Identify which cell holds the provided text, then report its [x, y] central coordinate. 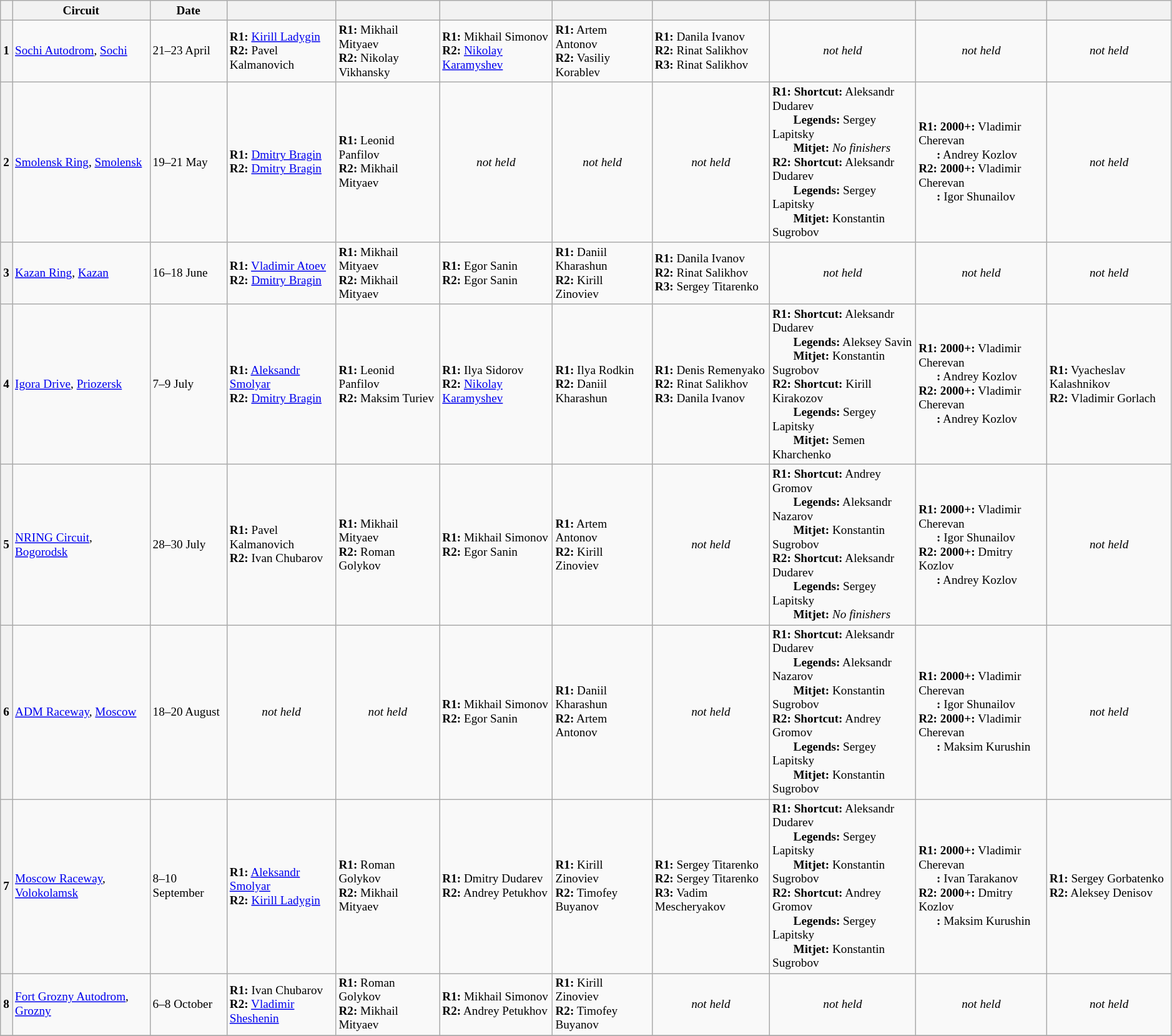
Igora Drive, Priozersk [81, 385]
Smolensk Ring, Smolensk [81, 162]
R1: Mikhail SimonovR2: Andrey Petukhov [496, 1004]
R1: Leonid PanfilovR2: Mikhail Mityaev [388, 162]
R1: Daniil KharashunR2: Kirill Zinoviev [602, 274]
R1: 2000+: Vladimir Cherevan : Andrey KozlovR2: 2000+: Vladimir Cherevan : Igor Shunailov [982, 162]
R1: 2000+: Vladimir Cherevan : Igor ShunailovR2: 2000+: Vladimir Cherevan : Maksim Kurushin [982, 712]
R1: Pavel KalmanovichR2: Ivan Chubarov [281, 545]
Moscow Raceway, Volokolamsk [81, 887]
R1: 2000+: Vladimir Cherevan : Andrey KozlovR2: 2000+: Vladimir Cherevan : Andrey Kozlov [982, 385]
R1: Danila IvanovR2: Rinat SalikhovR3: Sergey Titarenko [711, 274]
8–10 September [189, 887]
R1: Artem AntonovR2: Kirill Zinoviev [602, 545]
R1: Sergey TitarenkoR2: Sergey TitarenkoR3: Vadim Mescheryakov [711, 887]
R1: Ilya RodkinR2: Daniil Kharashun [602, 385]
ADM Raceway, Moscow [81, 712]
19–21 May [189, 162]
6–8 October [189, 1004]
2 [6, 162]
R1: Mikhail SimonovR2: Nikolay Karamyshev [496, 51]
R1: Ilya SidorovR2: Nikolay Karamyshev [496, 385]
R1: Ivan ChubarovR2: Vladimir Sheshenin [281, 1004]
R1: Mikhail MityaevR2: Mikhail Mityaev [388, 274]
R1: Artem AntonovR2: Vasiliy Korablev [602, 51]
4 [6, 385]
R1: 2000+: Vladimir Cherevan : Ivan TarakanovR2: 2000+: Dmitry Kozlov : Maksim Kurushin [982, 887]
18–20 August [189, 712]
R1: Mikhail MityaevR2: Nikolay Vikhansky [388, 51]
21–23 April [189, 51]
Fort Grozny Autodrom, Grozny [81, 1004]
R1: Aleksandr SmolyarR2: Dmitry Bragin [281, 385]
R1: Danila IvanovR2: Rinat SalikhovR3: Rinat Salikhov [711, 51]
R1: Leonid PanfilovR2: Maksim Turiev [388, 385]
Sochi Autodrom, Sochi [81, 51]
Date [189, 11]
R1: Daniil KharashunR2: Artem Antonov [602, 712]
R1: Dmitry BraginR2: Dmitry Bragin [281, 162]
1 [6, 51]
Circuit [81, 11]
8 [6, 1004]
Kazan Ring, Kazan [81, 274]
6 [6, 712]
7 [6, 887]
R1: Sergey Gorbatenko R2: Aleksey Denisov [1109, 887]
5 [6, 545]
R1: 2000+: Vladimir Cherevan : Igor ShunailovR2: 2000+: Dmitry Kozlov : Andrey Kozlov [982, 545]
R1: Mikhail MityaevR2: Roman Golykov [388, 545]
16–18 June [189, 274]
R1: Vyacheslav KalashnikovR2: Vladimir Gorlach [1109, 385]
R1: Dmitry DudarevR2: Andrey Petukhov [496, 887]
R1: Egor SaninR2: Egor Sanin [496, 274]
3 [6, 274]
28–30 July [189, 545]
7–9 July [189, 385]
R1: Denis RemenyakoR2: Rinat SalikhovR3: Danila Ivanov [711, 385]
NRING Circuit, Bogorodsk [81, 545]
R1: Vladimir AtoevR2: Dmitry Bragin [281, 274]
R1: Kirill LadyginR2: Pavel Kalmanovich [281, 51]
R1: Aleksandr SmolyarR2: Kirill Ladygin [281, 887]
